For the text-containing cell, return its midpoint in (X, Y) coordinate format. 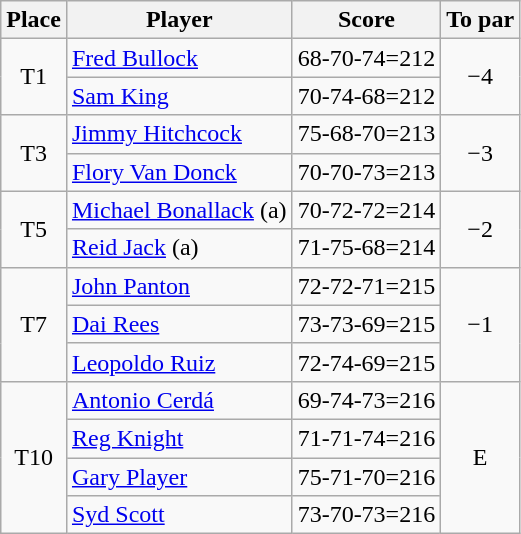
T5 (34, 229)
Place (34, 20)
75-68-70=213 (366, 134)
Player (179, 20)
Sam King (179, 96)
70-72-72=214 (366, 210)
Flory Van Donck (179, 172)
Syd Scott (179, 515)
Reid Jack (a) (179, 248)
T7 (34, 324)
T3 (34, 153)
73-70-73=216 (366, 515)
Reg Knight (179, 438)
70-74-68=212 (366, 96)
T10 (34, 457)
Dai Rees (179, 324)
Michael Bonallack (a) (179, 210)
73-73-69=215 (366, 324)
To par (480, 20)
E (480, 457)
−1 (480, 324)
75-71-70=216 (366, 477)
Gary Player (179, 477)
Fred Bullock (179, 58)
Score (366, 20)
−3 (480, 153)
69-74-73=216 (366, 400)
Leopoldo Ruiz (179, 362)
72-72-71=215 (366, 286)
71-71-74=216 (366, 438)
68-70-74=212 (366, 58)
Antonio Cerdá (179, 400)
−4 (480, 77)
71-75-68=214 (366, 248)
−2 (480, 229)
T1 (34, 77)
Jimmy Hitchcock (179, 134)
John Panton (179, 286)
72-74-69=215 (366, 362)
70-70-73=213 (366, 172)
